Identify which cell holds the provided text, then report its (X, Y) central coordinate. 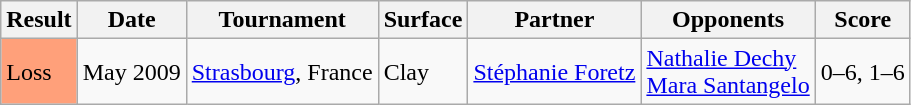
Loss (39, 72)
0–6, 1–6 (862, 72)
Nathalie Dechy Mara Santangelo (728, 72)
Stéphanie Foretz (554, 72)
May 2009 (132, 72)
Score (862, 20)
Date (132, 20)
Surface (423, 20)
Opponents (728, 20)
Result (39, 20)
Partner (554, 20)
Clay (423, 72)
Strasbourg, France (282, 72)
Tournament (282, 20)
